Detect which cell encompasses the target text, then output its (X, Y) center coordinate. 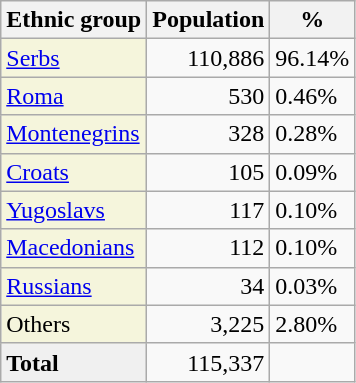
Russians (74, 286)
% (312, 20)
Croats (74, 172)
Population (208, 20)
Macedonians (74, 248)
105 (208, 172)
Yugoslavs (74, 210)
0.09% (312, 172)
110,886 (208, 58)
Serbs (74, 58)
117 (208, 210)
0.03% (312, 286)
530 (208, 96)
34 (208, 286)
96.14% (312, 58)
3,225 (208, 324)
Roma (74, 96)
0.46% (312, 96)
Others (74, 324)
112 (208, 248)
115,337 (208, 362)
2.80% (312, 324)
Total (74, 362)
Montenegrins (74, 134)
328 (208, 134)
0.28% (312, 134)
Ethnic group (74, 20)
